Output the (x, y) coordinate of the center of the cell containing the given text.  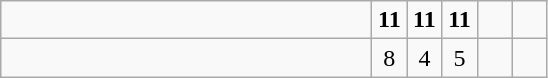
4 (424, 58)
8 (390, 58)
5 (460, 58)
